From the cell containing the given text, extract its center point as [x, y] coordinate. 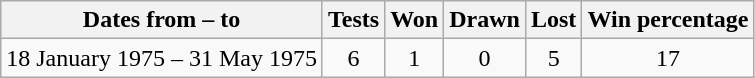
1 [414, 58]
6 [353, 58]
Tests [353, 20]
5 [553, 58]
Win percentage [668, 20]
Lost [553, 20]
17 [668, 58]
Won [414, 20]
Dates from – to [162, 20]
18 January 1975 – 31 May 1975 [162, 58]
0 [485, 58]
Drawn [485, 20]
